Provide the (X, Y) coordinate of the cell's center where the given text is located.  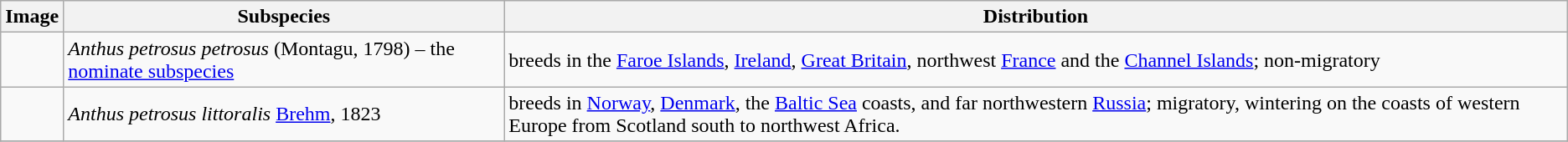
Image (32, 17)
Subspecies (284, 17)
Anthus petrosus littoralis Brehm, 1823 (284, 114)
breeds in the Faroe Islands, Ireland, Great Britain, northwest France and the Channel Islands; non-migratory (1035, 60)
Distribution (1035, 17)
Anthus petrosus petrosus (Montagu, 1798) – the nominate subspecies (284, 60)
